Determine the [x, y] coordinate at the center of the cell enclosing the given text.  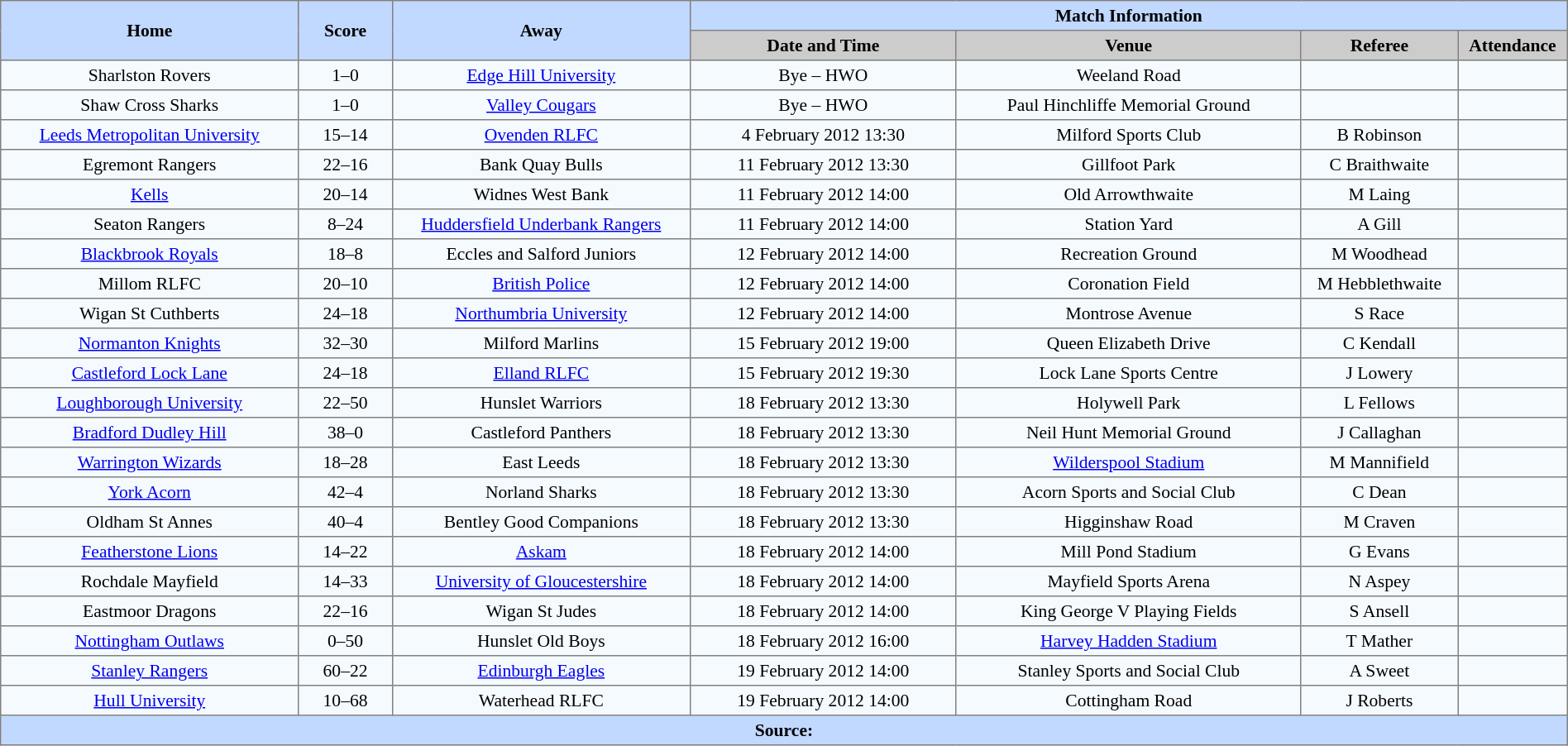
Recreation Ground [1128, 254]
Cottingham Road [1128, 701]
Hull University [150, 701]
Shaw Cross Sharks [150, 105]
18–28 [346, 462]
Attendance [1513, 45]
Leeds Metropolitan University [150, 135]
L Fellows [1379, 403]
Neil Hunt Memorial Ground [1128, 433]
32–30 [346, 343]
11 February 2012 13:30 [823, 165]
Sharlston Rovers [150, 75]
Egremont Rangers [150, 165]
Rochdale Mayfield [150, 581]
Millom RLFC [150, 284]
C Braithwaite [1379, 165]
Gillfoot Park [1128, 165]
Valley Cougars [541, 105]
Nottingham Outlaws [150, 641]
Wigan St Judes [541, 611]
Date and Time [823, 45]
Bentley Good Companions [541, 522]
Mill Pond Stadium [1128, 552]
Milford Sports Club [1128, 135]
King George V Playing Fields [1128, 611]
60–22 [346, 671]
S Ansell [1379, 611]
East Leeds [541, 462]
Home [150, 31]
Match Information [1128, 16]
Hunslet Old Boys [541, 641]
10–68 [346, 701]
Featherstone Lions [150, 552]
Ovenden RLFC [541, 135]
B Robinson [1379, 135]
Montrose Avenue [1128, 313]
Northumbria University [541, 313]
42–4 [346, 492]
Normanton Knights [150, 343]
Station Yard [1128, 224]
8–24 [346, 224]
14–22 [346, 552]
Score [346, 31]
14–33 [346, 581]
Castleford Panthers [541, 433]
22–50 [346, 403]
Higginshaw Road [1128, 522]
15 February 2012 19:30 [823, 373]
20–14 [346, 194]
Stanley Rangers [150, 671]
Loughborough University [150, 403]
A Gill [1379, 224]
Eccles and Salford Juniors [541, 254]
M Hebblethwaite [1379, 284]
T Mather [1379, 641]
Huddersfield Underbank Rangers [541, 224]
0–50 [346, 641]
N Aspey [1379, 581]
Mayfield Sports Arena [1128, 581]
Away [541, 31]
20–10 [346, 284]
Harvey Hadden Stadium [1128, 641]
Source: [784, 730]
Kells [150, 194]
Queen Elizabeth Drive [1128, 343]
Milford Marlins [541, 343]
Edge Hill University [541, 75]
M Laing [1379, 194]
Eastmoor Dragons [150, 611]
Bank Quay Bulls [541, 165]
Weeland Road [1128, 75]
Widnes West Bank [541, 194]
18 February 2012 16:00 [823, 641]
J Roberts [1379, 701]
M Mannifield [1379, 462]
18–8 [346, 254]
Bradford Dudley Hill [150, 433]
Elland RLFC [541, 373]
Hunslet Warriors [541, 403]
M Craven [1379, 522]
Acorn Sports and Social Club [1128, 492]
British Police [541, 284]
Holywell Park [1128, 403]
Blackbrook Royals [150, 254]
38–0 [346, 433]
Castleford Lock Lane [150, 373]
15–14 [346, 135]
4 February 2012 13:30 [823, 135]
15 February 2012 19:00 [823, 343]
Wilderspool Stadium [1128, 462]
York Acorn [150, 492]
Warrington Wizards [150, 462]
Seaton Rangers [150, 224]
University of Gloucestershire [541, 581]
Norland Sharks [541, 492]
Lock Lane Sports Centre [1128, 373]
J Callaghan [1379, 433]
J Lowery [1379, 373]
Venue [1128, 45]
Coronation Field [1128, 284]
Oldham St Annes [150, 522]
40–4 [346, 522]
Referee [1379, 45]
Edinburgh Eagles [541, 671]
C Kendall [1379, 343]
S Race [1379, 313]
Wigan St Cuthberts [150, 313]
Old Arrowthwaite [1128, 194]
Askam [541, 552]
Stanley Sports and Social Club [1128, 671]
Paul Hinchliffe Memorial Ground [1128, 105]
A Sweet [1379, 671]
C Dean [1379, 492]
M Woodhead [1379, 254]
G Evans [1379, 552]
Waterhead RLFC [541, 701]
